For the text-containing cell, return its midpoint in [X, Y] coordinate format. 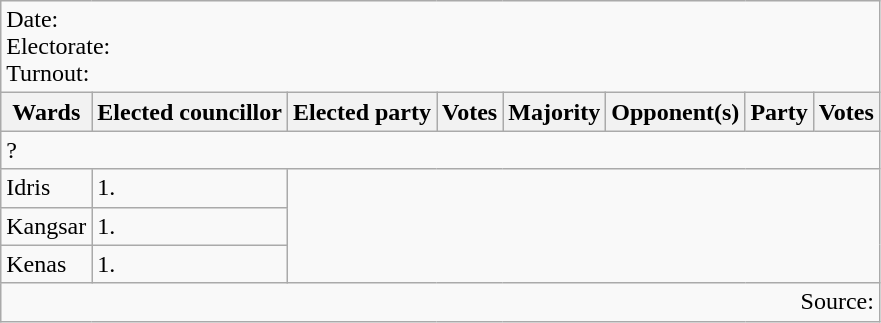
Elected party [362, 112]
Kangsar [46, 226]
Kenas [46, 264]
Opponent(s) [676, 112]
Wards [46, 112]
Source: [440, 302]
Party [779, 112]
? [440, 150]
Idris [46, 188]
Majority [554, 112]
Date: Electorate: Turnout: [440, 47]
Elected councillor [190, 112]
